Provide the [X, Y] coordinate of the cell's center where the given text is located.  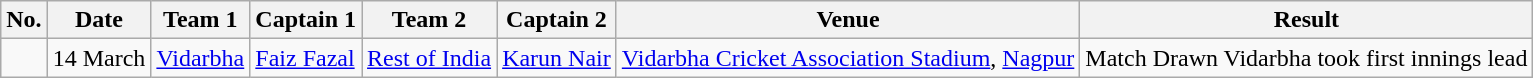
14 March [99, 58]
Rest of India [430, 58]
Vidarbha Cricket Association Stadium, Nagpur [848, 58]
Faiz Fazal [306, 58]
Karun Nair [557, 58]
No. [24, 20]
Match Drawn Vidarbha took first innings lead [1306, 58]
Vidarbha [200, 58]
Date [99, 20]
Team 2 [430, 20]
Result [1306, 20]
Captain 2 [557, 20]
Venue [848, 20]
Team 1 [200, 20]
Captain 1 [306, 20]
